From the cell containing the given text, extract its center point as (X, Y) coordinate. 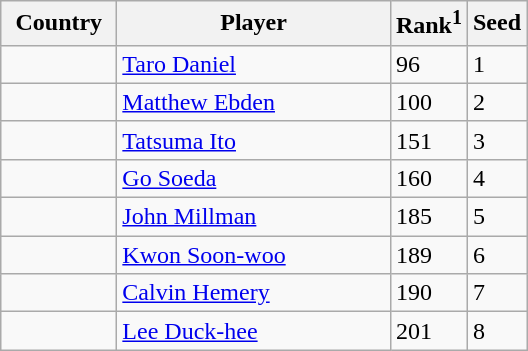
8 (496, 331)
3 (496, 140)
Kwon Soon-woo (254, 255)
Taro Daniel (254, 64)
185 (428, 217)
4 (496, 178)
Matthew Ebden (254, 102)
Calvin Hemery (254, 293)
7 (496, 293)
100 (428, 102)
Player (254, 24)
160 (428, 178)
Country (59, 24)
Go Soeda (254, 178)
Lee Duck-hee (254, 331)
Tatsuma Ito (254, 140)
2 (496, 102)
Rank1 (428, 24)
6 (496, 255)
151 (428, 140)
190 (428, 293)
Seed (496, 24)
96 (428, 64)
1 (496, 64)
5 (496, 217)
John Millman (254, 217)
189 (428, 255)
201 (428, 331)
